Capture the cell that displays the provided text and extract its (x, y) central coordinate. 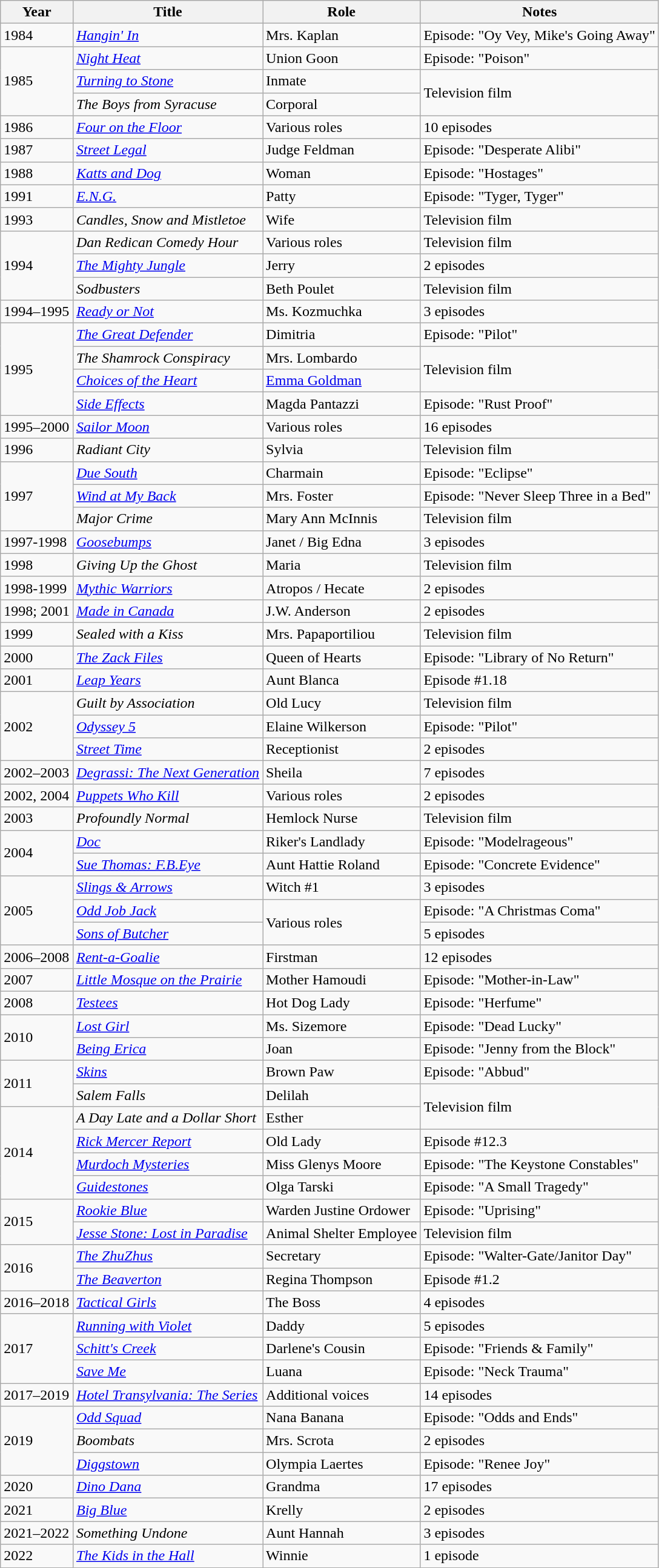
Episode: "Abbud" (539, 1072)
Odyssey 5 (167, 726)
Mrs. Foster (342, 496)
2014 (37, 1153)
Sylvia (342, 450)
Giving Up the Ghost (167, 565)
1991 (37, 196)
16 episodes (539, 427)
1998-1999 (37, 588)
12 episodes (539, 957)
2017 (37, 1348)
4 episodes (539, 1302)
1999 (37, 634)
Episode #1.18 (539, 680)
Episode: "Concrete Evidence" (539, 865)
Title (167, 12)
Episode: "Library of No Return" (539, 657)
Krelly (342, 1510)
Mrs. Papaportiliou (342, 634)
Corporal (342, 104)
Jerry (342, 265)
Episode #12.3 (539, 1141)
Four on the Floor (167, 127)
Episode: "Herfume" (539, 1003)
Janet / Big Edna (342, 542)
Wind at My Back (167, 496)
Hotel Transylvania: The Series (167, 1394)
1995 (37, 369)
Street Time (167, 749)
2016–2018 (37, 1302)
Elaine Wilkerson (342, 726)
Charmain (342, 473)
Regina Thompson (342, 1279)
1994 (37, 265)
Goosebumps (167, 542)
Episode: "Never Sleep Three in a Bed" (539, 496)
Inmate (342, 81)
Schitt's Creek (167, 1348)
14 episodes (539, 1394)
Being Erica (167, 1049)
The Great Defender (167, 335)
Odd Job Jack (167, 911)
2000 (37, 657)
1998; 2001 (37, 611)
Mrs. Scrota (342, 1441)
Notes (539, 12)
Ms. Kozmuchka (342, 312)
Guilt by Association (167, 703)
J.W. Anderson (342, 611)
Episode: "Desperate Alibi" (539, 150)
Emma Goldman (342, 381)
A Day Late and a Dollar Short (167, 1118)
Hemlock Nurse (342, 819)
Nana Banana (342, 1418)
Degrassi: The Next Generation (167, 772)
Mrs. Lombardo (342, 358)
Episode: "The Keystone Constables" (539, 1164)
Dan Redican Comedy Hour (167, 242)
The Boys from Syracuse (167, 104)
2010 (37, 1038)
Episode: "Poison" (539, 58)
Miss Glenys Moore (342, 1164)
Witch #1 (342, 888)
Episode: "Dead Lucky" (539, 1026)
1996 (37, 450)
Judge Feldman (342, 150)
Union Goon (342, 58)
Winnie (342, 1556)
Radiant City (167, 450)
Episode #1.2 (539, 1279)
Diggstown (167, 1464)
Leap Years (167, 680)
Hangin' In (167, 35)
2001 (37, 680)
Puppets Who Kill (167, 796)
Year (37, 12)
Odd Squad (167, 1418)
Hot Dog Lady (342, 1003)
2007 (37, 980)
Episode: "Jenny from the Block" (539, 1049)
Doc (167, 842)
Secretary (342, 1256)
Atropos / Hecate (342, 588)
Magda Pantazzi (342, 404)
Woman (342, 173)
Testees (167, 1003)
1987 (37, 150)
Side Effects (167, 404)
Episode: "Modelrageous" (539, 842)
2005 (37, 911)
1985 (37, 81)
Olympia Laertes (342, 1464)
2003 (37, 819)
Murdoch Mysteries (167, 1164)
Slings & Arrows (167, 888)
1998 (37, 565)
Joan (342, 1049)
Rent-a-Goalie (167, 957)
Sons of Butcher (167, 934)
1995–2000 (37, 427)
1988 (37, 173)
The Shamrock Conspiracy (167, 358)
2015 (37, 1222)
1993 (37, 219)
Boombats (167, 1441)
Ms. Sizemore (342, 1026)
Luana (342, 1371)
2021–2022 (37, 1533)
Guidestones (167, 1187)
Night Heat (167, 58)
The Kids in the Hall (167, 1556)
Darlene's Cousin (342, 1348)
Mythic Warriors (167, 588)
Sheila (342, 772)
1 episode (539, 1556)
7 episodes (539, 772)
Rookie Blue (167, 1210)
Dino Dana (167, 1487)
Dimitria (342, 335)
Jesse Stone: Lost in Paradise (167, 1233)
Maria (342, 565)
Mother Hamoudi (342, 980)
Role (342, 12)
2006–2008 (37, 957)
Big Blue (167, 1510)
Episode: "Friends & Family" (539, 1348)
Riker's Landlady (342, 842)
2016 (37, 1268)
Sodbusters (167, 289)
Profoundly Normal (167, 819)
Brown Paw (342, 1072)
2020 (37, 1487)
Episode: "Mother-in-Law" (539, 980)
Queen of Hearts (342, 657)
Sailor Moon (167, 427)
Episode: "Uprising" (539, 1210)
Aunt Hannah (342, 1533)
Old Lady (342, 1141)
Mrs. Kaplan (342, 35)
2002 (37, 726)
The Zack Files (167, 657)
Wife (342, 219)
E.N.G. (167, 196)
2008 (37, 1003)
Candles, Snow and Mistletoe (167, 219)
Additional voices (342, 1394)
2019 (37, 1441)
Animal Shelter Employee (342, 1233)
Due South (167, 473)
Made in Canada (167, 611)
Episode: "Tyger, Tyger" (539, 196)
Turning to Stone (167, 81)
Episode: "Renee Joy" (539, 1464)
Episode: "Eclipse" (539, 473)
2004 (37, 853)
Episode: "Walter-Gate/Janitor Day" (539, 1256)
The ZhuZhus (167, 1256)
Episode: "Neck Trauma" (539, 1371)
Running with Violet (167, 1325)
The Boss (342, 1302)
Receptionist (342, 749)
1984 (37, 35)
Major Crime (167, 519)
Aunt Blanca (342, 680)
Daddy (342, 1325)
Aunt Hattie Roland (342, 865)
2021 (37, 1510)
2002–2003 (37, 772)
Episode: "Hostages" (539, 173)
Sue Thomas: F.B.Eye (167, 865)
Esther (342, 1118)
Episode: "Oy Vey, Mike's Going Away" (539, 35)
1994–1995 (37, 312)
Salem Falls (167, 1095)
Ready or Not (167, 312)
Old Lucy (342, 703)
Delilah (342, 1095)
10 episodes (539, 127)
Episode: "Odds and Ends" (539, 1418)
Little Mosque on the Prairie (167, 980)
Episode: "A Small Tragedy" (539, 1187)
Lost Girl (167, 1026)
Patty (342, 196)
Olga Tarski (342, 1187)
Episode: "A Christmas Coma" (539, 911)
2017–2019 (37, 1394)
Something Undone (167, 1533)
1997-1998 (37, 542)
1997 (37, 496)
Rick Mercer Report (167, 1141)
Warden Justine Ordower (342, 1210)
Episode: "Rust Proof" (539, 404)
Tactical Girls (167, 1302)
Mary Ann McInnis (342, 519)
Firstman (342, 957)
17 episodes (539, 1487)
The Beaverton (167, 1279)
Save Me (167, 1371)
Katts and Dog (167, 173)
1986 (37, 127)
2022 (37, 1556)
The Mighty Jungle (167, 265)
Grandma (342, 1487)
2011 (37, 1084)
2002, 2004 (37, 796)
Street Legal (167, 150)
Choices of the Heart (167, 381)
Sealed with a Kiss (167, 634)
Beth Poulet (342, 289)
Skins (167, 1072)
